Capture the cell that displays the provided text and extract its (X, Y) central coordinate. 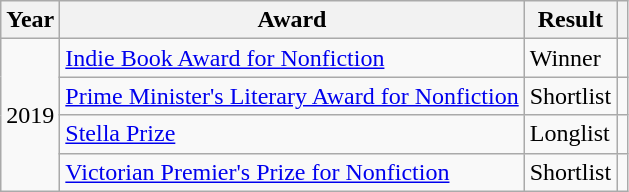
Award (292, 20)
Indie Book Award for Nonfiction (292, 58)
Stella Prize (292, 134)
Result (570, 20)
Winner (570, 58)
Prime Minister's Literary Award for Nonfiction (292, 96)
Year (30, 20)
Longlist (570, 134)
Victorian Premier's Prize for Nonfiction (292, 172)
2019 (30, 115)
